Return [x, y] of the center of cell containing provided text 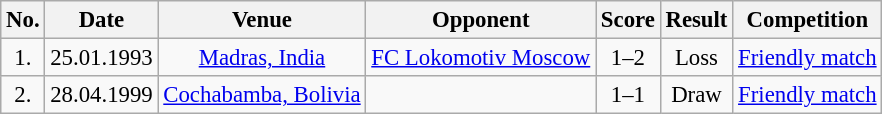
25.01.1993 [102, 58]
Competition [808, 20]
28.04.1999 [102, 95]
No. [23, 20]
Opponent [481, 20]
1–2 [628, 58]
Score [628, 20]
1–1 [628, 95]
2. [23, 95]
Venue [262, 20]
Draw [696, 95]
Loss [696, 58]
Result [696, 20]
FC Lokomotiv Moscow [481, 58]
Cochabamba, Bolivia [262, 95]
Date [102, 20]
Madras, India [262, 58]
1. [23, 58]
